Locate the cell with the specified text and output its [X, Y] center coordinate. 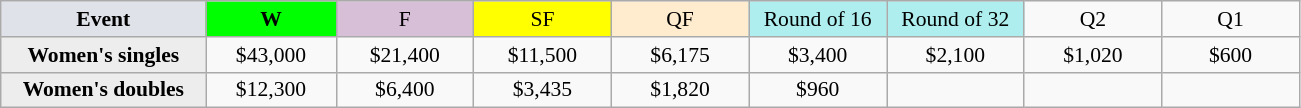
Q1 [1231, 19]
QF [680, 19]
Women's singles [104, 55]
$11,500 [543, 55]
SF [543, 19]
$6,400 [405, 90]
Round of 16 [818, 19]
$3,435 [543, 90]
Women's doubles [104, 90]
$2,100 [955, 55]
W [271, 19]
$600 [1231, 55]
$3,400 [818, 55]
$6,175 [680, 55]
Q2 [1093, 19]
Round of 32 [955, 19]
F [405, 19]
$43,000 [271, 55]
$960 [818, 90]
$21,400 [405, 55]
$1,820 [680, 90]
$1,020 [1093, 55]
Event [104, 19]
$12,300 [271, 90]
